For the text-containing cell, return its midpoint in [x, y] coordinate format. 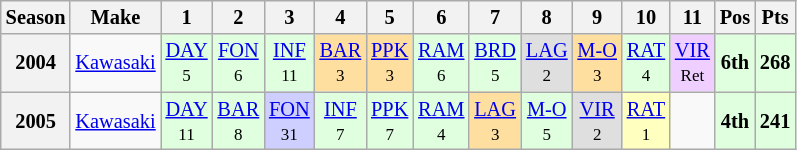
RAT4 [646, 63]
LAG2 [547, 63]
INF11 [289, 63]
6 [441, 17]
FON31 [289, 121]
Make [115, 17]
PPK7 [390, 121]
LAG3 [495, 121]
Season [36, 17]
RAM4 [441, 121]
DAY5 [187, 63]
BRD5 [495, 63]
BAR3 [341, 63]
1 [187, 17]
268 [775, 63]
PPK3 [390, 63]
VIRRet [692, 63]
5 [390, 17]
Pts [775, 17]
241 [775, 121]
9 [598, 17]
10 [646, 17]
FON6 [239, 63]
RAT1 [646, 121]
8 [547, 17]
11 [692, 17]
VIR2 [598, 121]
6th [735, 63]
4 [341, 17]
BAR8 [239, 121]
M-O3 [598, 63]
2005 [36, 121]
4th [735, 121]
DAY11 [187, 121]
INF7 [341, 121]
Pos [735, 17]
2004 [36, 63]
M-O5 [547, 121]
2 [239, 17]
RAM6 [441, 63]
3 [289, 17]
7 [495, 17]
